Locate the cell with the specified text and output its [x, y] center coordinate. 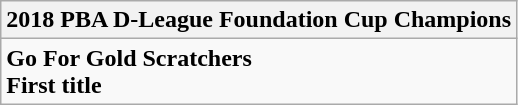
Go For Gold Scratchers First title [259, 72]
2018 PBA D-League Foundation Cup Champions [259, 20]
